From the cell containing the given text, extract its center point as (x, y) coordinate. 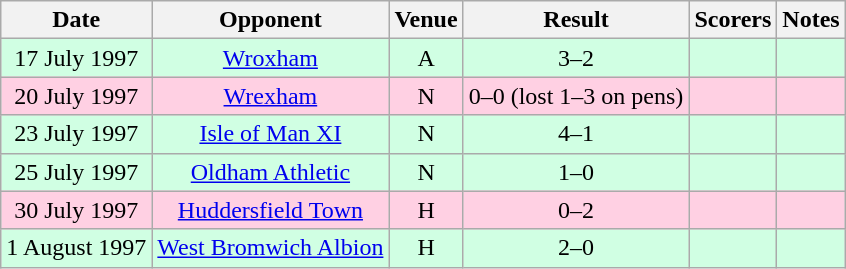
Oldham Athletic (270, 172)
Wrexham (270, 96)
30 July 1997 (76, 210)
Result (576, 20)
20 July 1997 (76, 96)
Huddersfield Town (270, 210)
17 July 1997 (76, 58)
West Bromwich Albion (270, 248)
Wroxham (270, 58)
4–1 (576, 134)
Venue (426, 20)
0–2 (576, 210)
1–0 (576, 172)
Scorers (733, 20)
2–0 (576, 248)
25 July 1997 (76, 172)
Notes (811, 20)
1 August 1997 (76, 248)
Isle of Man XI (270, 134)
0–0 (lost 1–3 on pens) (576, 96)
Date (76, 20)
Opponent (270, 20)
A (426, 58)
3–2 (576, 58)
23 July 1997 (76, 134)
